Return the (x, y) coordinate for the center point of the cell that contains the specified text.  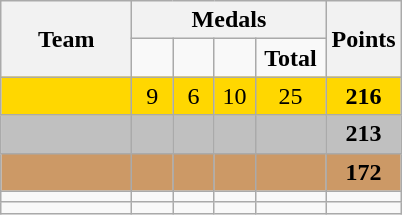
213 (364, 134)
172 (364, 172)
Total (290, 58)
9 (152, 96)
25 (290, 96)
10 (234, 96)
Points (364, 39)
Team (66, 39)
6 (194, 96)
216 (364, 96)
Medals (229, 20)
